Identify which cell holds the provided text, then report its [X, Y] central coordinate. 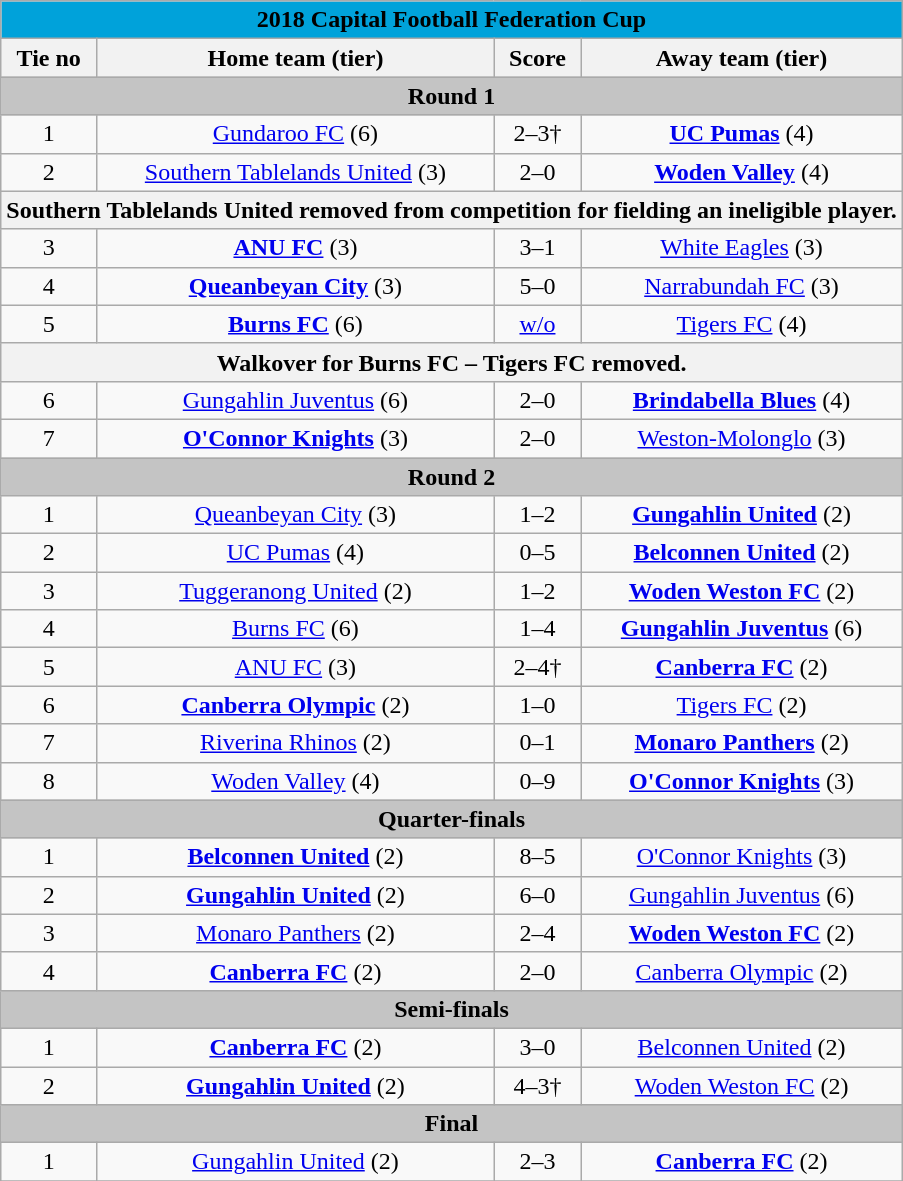
Gundaroo FC (6) [296, 134]
Tie no [49, 58]
Final [452, 1124]
Away team (tier) [742, 58]
Riverina Rhinos (2) [296, 743]
Score [538, 58]
8 [49, 781]
Brindabella Blues (4) [742, 400]
3–0 [538, 1047]
Southern Tablelands United (3) [296, 172]
0–1 [538, 743]
Round 2 [452, 477]
Home team (tier) [296, 58]
Tigers FC (2) [742, 705]
2–3 [538, 1162]
5–0 [538, 286]
Tigers FC (4) [742, 324]
2–3† [538, 134]
Round 1 [452, 96]
w/o [538, 324]
Narrabundah FC (3) [742, 286]
1–4 [538, 629]
0–9 [538, 781]
1–0 [538, 705]
2–4† [538, 667]
Semi-finals [452, 1009]
8–5 [538, 857]
Southern Tablelands United removed from competition for fielding an ineligible player. [452, 210]
2–4 [538, 933]
Tuggeranong United (2) [296, 591]
Quarter-finals [452, 819]
4–3† [538, 1085]
White Eagles (3) [742, 248]
Weston-Molonglo (3) [742, 438]
Walkover for Burns FC – Tigers FC removed. [452, 362]
2018 Capital Football Federation Cup [452, 20]
3–1 [538, 248]
0–5 [538, 553]
6–0 [538, 895]
